Locate the cell with the specified text and output its [x, y] center coordinate. 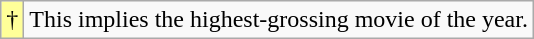
† [12, 20]
This implies the highest-grossing movie of the year. [279, 20]
